Search for the cell housing the specified text and yield its (X, Y) center coordinate. 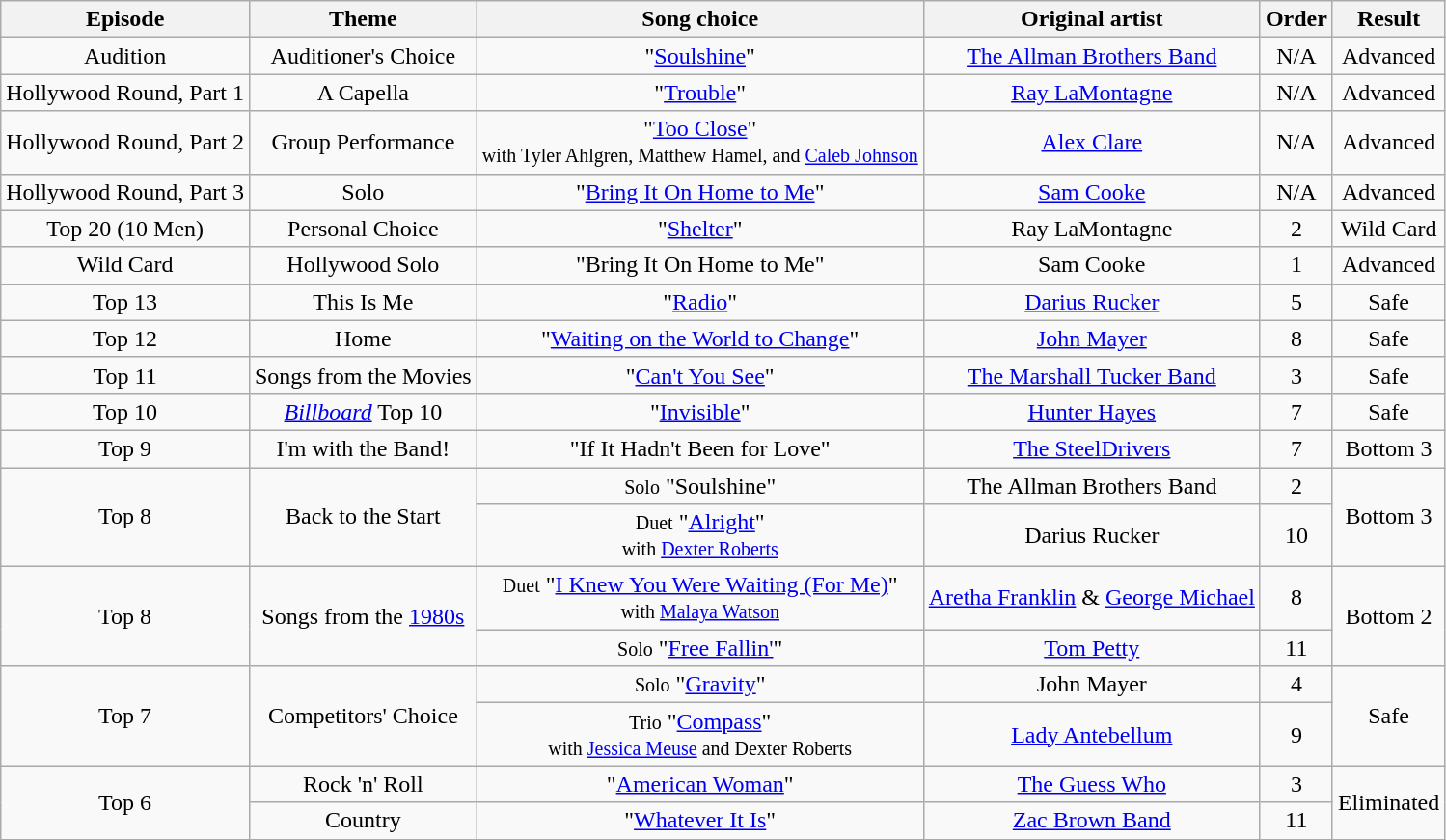
The SteelDrivers (1092, 448)
Billboard Top 10 (363, 412)
"Whatever It Is" (700, 821)
Back to the Start (363, 517)
Eliminated (1388, 802)
Hollywood Round, Part 3 (125, 192)
Order (1296, 19)
"Soulshine" (700, 56)
"Can't You See" (700, 375)
Rock 'n' Roll (363, 784)
"Shelter" (700, 229)
Songs from the 1980s (363, 617)
Lady Antebellum (1092, 735)
4 (1296, 685)
Aretha Franklin & George Michael (1092, 598)
Top 20 (10 Men) (125, 229)
Auditioner's Choice (363, 56)
Solo "Gravity" (700, 685)
The Marshall Tucker Band (1092, 375)
Duet "Alright" with Dexter Roberts (700, 536)
Solo "Soulshine" (700, 485)
"Too Close"with Tyler Ahlgren, Matthew Hamel, and Caleb Johnson (700, 143)
Top 13 (125, 302)
9 (1296, 735)
Solo "Free Fallin'" (700, 648)
Alex Clare (1092, 143)
This Is Me (363, 302)
Hunter Hayes (1092, 412)
"Radio" (700, 302)
Hollywood Solo (363, 265)
"Invisible" (700, 412)
A Capella (363, 93)
Country (363, 821)
Song choice (700, 19)
1 (1296, 265)
Bottom 2 (1388, 617)
Top 7 (125, 716)
Original artist (1092, 19)
I'm with the Band! (363, 448)
Songs from the Movies (363, 375)
Top 6 (125, 802)
Top 9 (125, 448)
The Guess Who (1092, 784)
Top 10 (125, 412)
"Trouble" (700, 93)
Top 11 (125, 375)
Audition (125, 56)
Home (363, 339)
Theme (363, 19)
5 (1296, 302)
"If It Hadn't Been for Love" (700, 448)
Solo (363, 192)
Group Performance (363, 143)
Zac Brown Band (1092, 821)
"Waiting on the World to Change" (700, 339)
Hollywood Round, Part 2 (125, 143)
Trio "Compass" with Jessica Meuse and Dexter Roberts (700, 735)
"American Woman" (700, 784)
Hollywood Round, Part 1 (125, 93)
Tom Petty (1092, 648)
Duet "I Knew You Were Waiting (For Me)" with Malaya Watson (700, 598)
10 (1296, 536)
Episode (125, 19)
Result (1388, 19)
Competitors' Choice (363, 716)
Personal Choice (363, 229)
Top 12 (125, 339)
